Return (X, Y) of the center of cell containing provided text 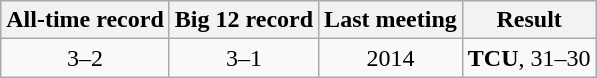
Last meeting (391, 20)
2014 (391, 58)
TCU, 31–30 (529, 58)
Result (529, 20)
Big 12 record (244, 20)
3–1 (244, 58)
All-time record (86, 20)
3–2 (86, 58)
